From the cell containing the given text, extract its center point as (x, y) coordinate. 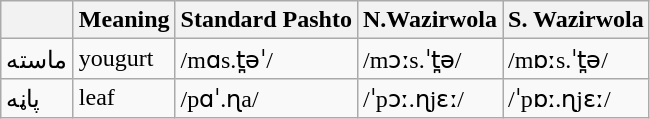
N.Wazirwola (430, 20)
Standard Pashto (266, 20)
/ˈpɔː.ɳjɛː/ (430, 98)
ماسته (38, 59)
Meaning (124, 20)
yougurt (124, 59)
/pɑˈ.ɳa/ (266, 98)
/ˈpɒː.ɳjɛː/ (576, 98)
/mɔːs.ˈt̪ə/ (430, 59)
پاڼه (38, 98)
S. Wazirwola (576, 20)
leaf (124, 98)
/mɑs.t̪əˈ/ (266, 59)
/mɒːs.ˈt̪ə/ (576, 59)
